Find where the given text appears and provide that cell's center as (x, y) coordinate. 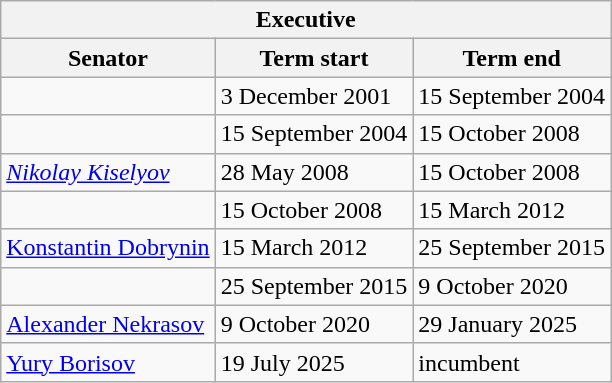
Senator (108, 58)
Alexander Nekrasov (108, 324)
Nikolay Kiselyov (108, 172)
28 May 2008 (314, 172)
19 July 2025 (314, 362)
Executive (306, 20)
3 December 2001 (314, 96)
29 January 2025 (512, 324)
Term end (512, 58)
incumbent (512, 362)
Yury Borisov (108, 362)
Term start (314, 58)
Konstantin Dobrynin (108, 248)
